For the text-containing cell, return its midpoint in [x, y] coordinate format. 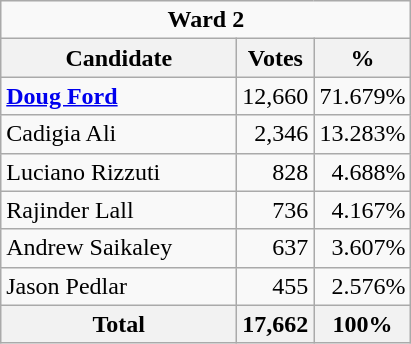
637 [276, 248]
Jason Pedlar [119, 286]
Andrew Saikaley [119, 248]
455 [276, 286]
Rajinder Lall [119, 210]
Luciano Rizzuti [119, 172]
4.688% [362, 172]
Doug Ford [119, 96]
71.679% [362, 96]
828 [276, 172]
2,346 [276, 134]
736 [276, 210]
Total [119, 324]
4.167% [362, 210]
Candidate [119, 58]
% [362, 58]
Votes [276, 58]
Ward 2 [206, 20]
17,662 [276, 324]
12,660 [276, 96]
3.607% [362, 248]
2.576% [362, 286]
100% [362, 324]
Cadigia Ali [119, 134]
13.283% [362, 134]
